Extract the [X, Y] coordinate from the center of the cell holding the provided text.  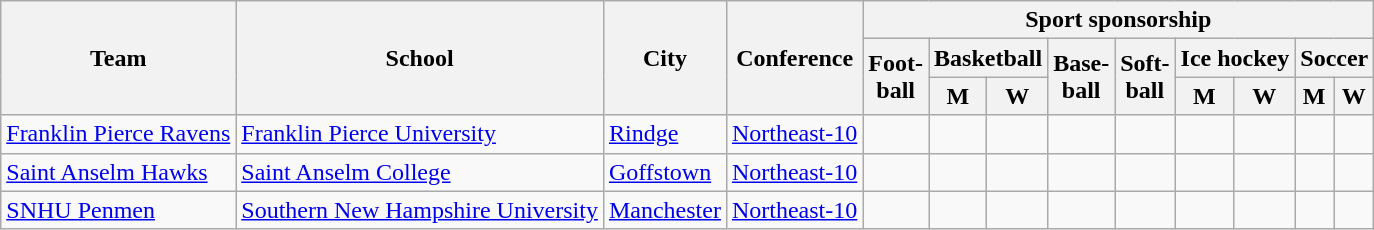
Saint Anselm College [420, 172]
Goffstown [664, 172]
Soccer [1334, 58]
Franklin Pierce University [420, 134]
Saint Anselm Hawks [118, 172]
Team [118, 58]
Manchester [664, 210]
Sport sponsorship [1118, 20]
Soft-ball [1145, 77]
Southern New Hampshire University [420, 210]
Conference [794, 58]
School [420, 58]
Basketball [988, 58]
Base-ball [1082, 77]
Foot-ball [896, 77]
City [664, 58]
SNHU Penmen [118, 210]
Franklin Pierce Ravens [118, 134]
Rindge [664, 134]
Ice hockey [1235, 58]
